From the cell containing the given text, extract its center point as (X, Y) coordinate. 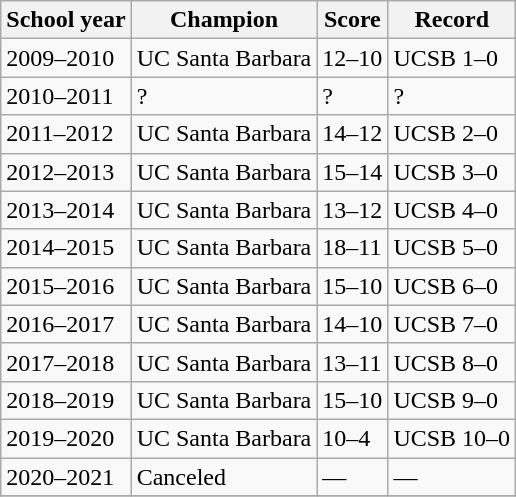
14–12 (352, 134)
UCSB 4–0 (452, 210)
UCSB 7–0 (452, 324)
18–11 (352, 248)
2012–2013 (66, 172)
Canceled (224, 477)
2019–2020 (66, 438)
2011–2012 (66, 134)
2016–2017 (66, 324)
2013–2014 (66, 210)
UCSB 2–0 (452, 134)
2010–2011 (66, 96)
UCSB 6–0 (452, 286)
2015–2016 (66, 286)
10–4 (352, 438)
UCSB 3–0 (452, 172)
2018–2019 (66, 400)
15–14 (352, 172)
UCSB 5–0 (452, 248)
12–10 (352, 58)
Record (452, 20)
2014–2015 (66, 248)
UCSB 1–0 (452, 58)
2017–2018 (66, 362)
2020–2021 (66, 477)
14–10 (352, 324)
13–11 (352, 362)
UCSB 8–0 (452, 362)
UCSB 9–0 (452, 400)
2009–2010 (66, 58)
Score (352, 20)
Champion (224, 20)
13–12 (352, 210)
UCSB 10–0 (452, 438)
School year (66, 20)
